Search for the cell housing the specified text and yield its [X, Y] center coordinate. 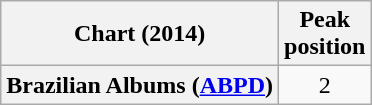
Chart (2014) [140, 34]
2 [325, 85]
Peakposition [325, 34]
Brazilian Albums (ABPD) [140, 85]
